Return the [X, Y] coordinate for the center point of the cell that contains the specified text.  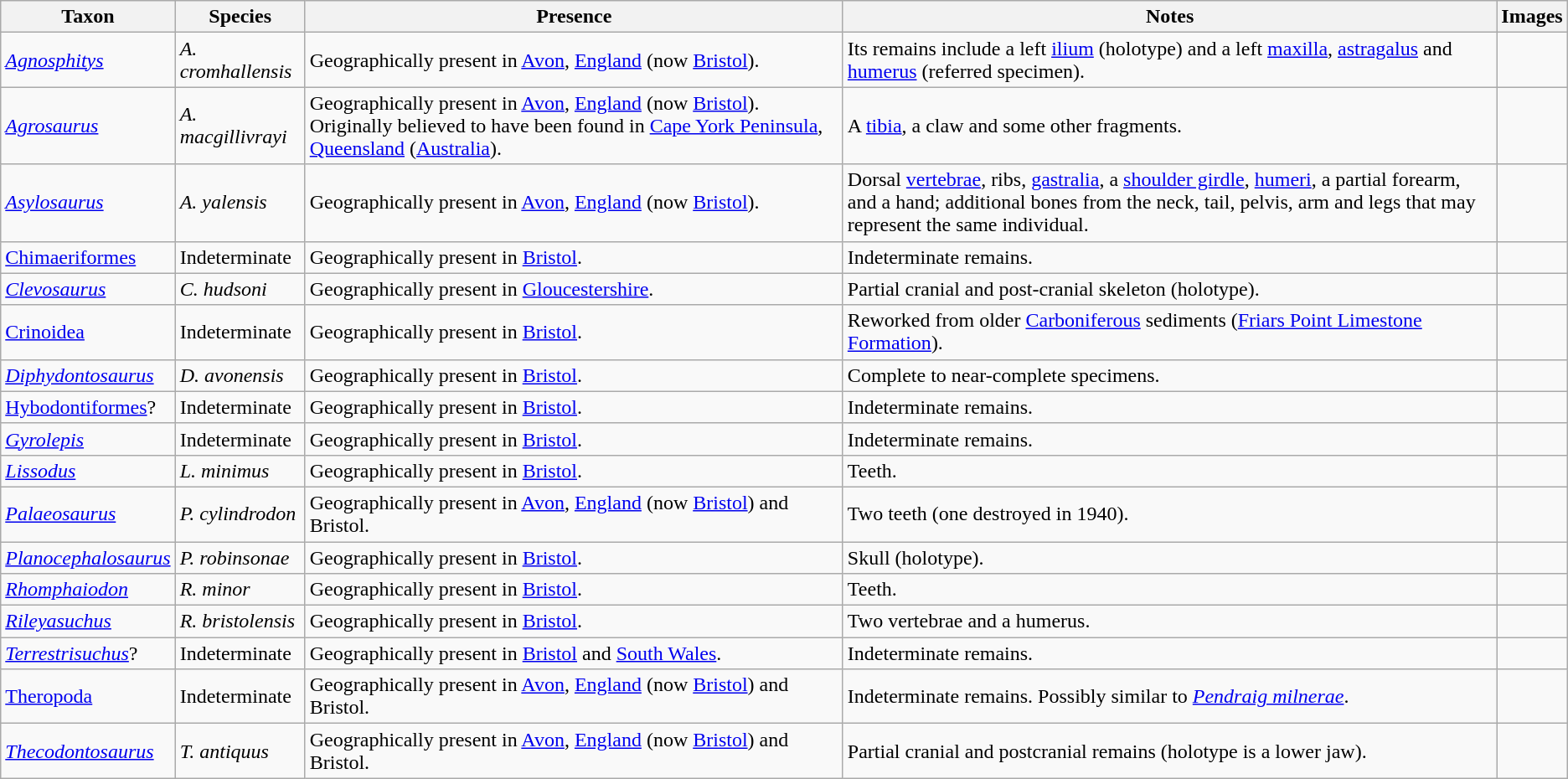
Species [240, 17]
Two vertebrae and a humerus. [1169, 622]
Geographically present in Avon, England (now Bristol). Originally believed to have been found in Cape York Peninsula, Queensland (Australia). [574, 126]
Geographically present in Bristol and South Wales. [574, 653]
Terrestrisuchus? [88, 653]
Thecodontosaurus [88, 751]
Gyrolepis [88, 439]
Diphydontosaurus [88, 375]
Planocephalosaurus [88, 557]
R. minor [240, 590]
P. cylindrodon [240, 514]
Hybodontiformes? [88, 407]
Crinoidea [88, 332]
D. avonensis [240, 375]
Presence [574, 17]
Reworked from older Carboniferous sediments (Friars Point Limestone Formation). [1169, 332]
Agnosphitys [88, 60]
Indeterminate remains. Possibly similar to Pendraig milnerae. [1169, 697]
A. macgillivrayi [240, 126]
Geographically present in Gloucestershire. [574, 289]
Lissodus [88, 471]
Complete to near-complete specimens. [1169, 375]
T. antiquus [240, 751]
Palaeosaurus [88, 514]
Clevosaurus [88, 289]
A. cromhallensis [240, 60]
Images [1532, 17]
Rileyasuchus [88, 622]
Rhomphaiodon [88, 590]
C. hudsoni [240, 289]
Chimaeriformes [88, 257]
R. bristolensis [240, 622]
L. minimus [240, 471]
A tibia, a claw and some other fragments. [1169, 126]
A. yalensis [240, 203]
P. robinsonae [240, 557]
Taxon [88, 17]
Partial cranial and postcranial remains (holotype is a lower jaw). [1169, 751]
Asylosaurus [88, 203]
Theropoda [88, 697]
Partial cranial and post-cranial skeleton (holotype). [1169, 289]
Two teeth (one destroyed in 1940). [1169, 514]
Agrosaurus [88, 126]
Skull (holotype). [1169, 557]
Notes [1169, 17]
Its remains include a left ilium (holotype) and a left maxilla, astragalus and humerus (referred specimen). [1169, 60]
